Return the (X, Y) coordinate for the center point of the cell that contains the specified text.  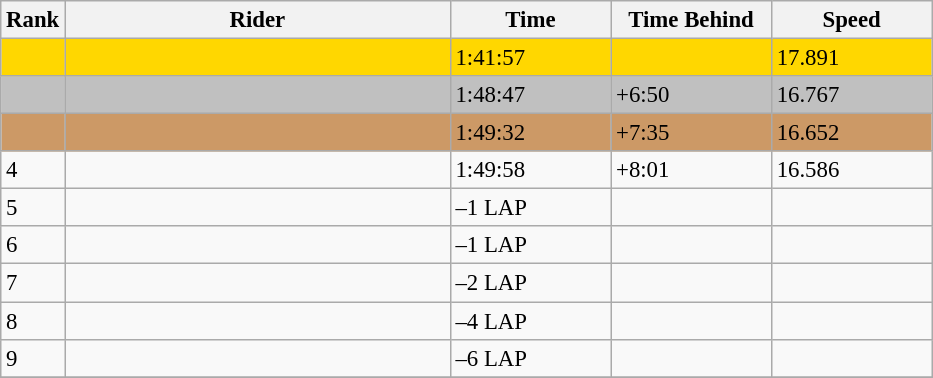
16.767 (852, 95)
1:41:57 (530, 58)
Time Behind (692, 20)
–6 LAP (530, 358)
16.652 (852, 133)
4 (33, 170)
+7:35 (692, 133)
17.891 (852, 58)
1:49:32 (530, 133)
+6:50 (692, 95)
–2 LAP (530, 283)
9 (33, 358)
1:48:47 (530, 95)
Time (530, 20)
1:49:58 (530, 170)
8 (33, 321)
6 (33, 245)
Speed (852, 20)
–4 LAP (530, 321)
16.586 (852, 170)
Rider (258, 20)
+8:01 (692, 170)
7 (33, 283)
Rank (33, 20)
5 (33, 208)
